Search for the cell housing the specified text and yield its [X, Y] center coordinate. 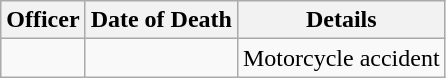
Motorcycle accident [341, 58]
Date of Death [161, 20]
Details [341, 20]
Officer [43, 20]
